Capture the cell that displays the provided text and extract its [X, Y] central coordinate. 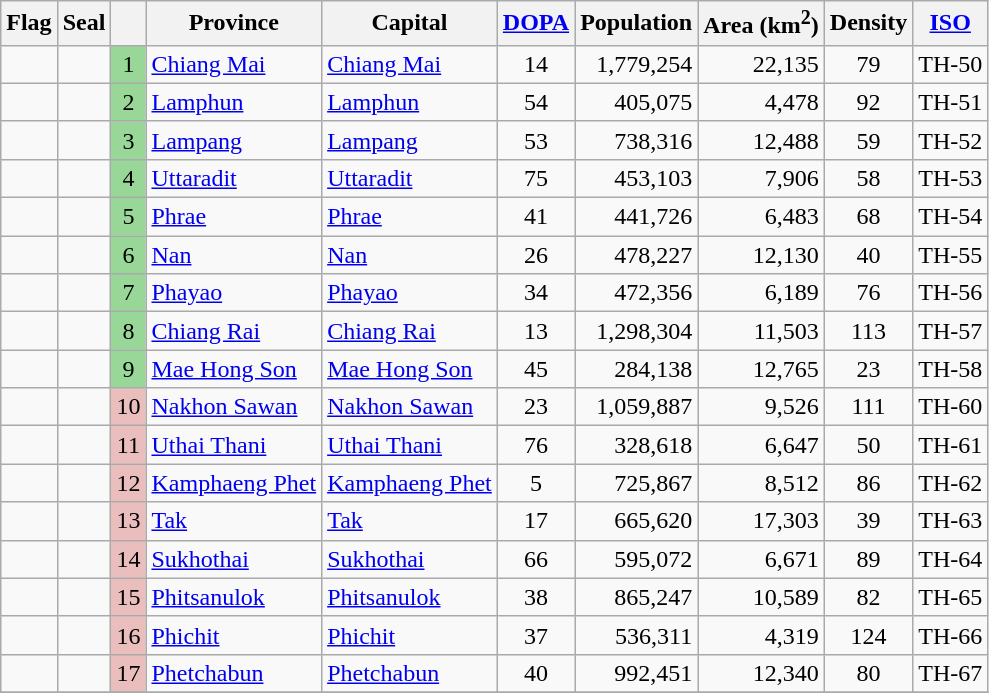
111 [868, 407]
75 [536, 178]
Flag [29, 24]
TH-62 [950, 483]
38 [536, 597]
4,319 [762, 635]
7 [128, 293]
45 [536, 369]
TH-65 [950, 597]
11 [128, 445]
328,618 [636, 445]
6 [128, 255]
TH-61 [950, 445]
453,103 [636, 178]
1 [128, 64]
17,303 [762, 521]
DOPA [536, 24]
TH-54 [950, 217]
665,620 [636, 521]
16 [128, 635]
595,072 [636, 559]
12 [128, 483]
TH-67 [950, 673]
Seal [84, 24]
738,316 [636, 140]
1,779,254 [636, 64]
472,356 [636, 293]
Capital [410, 24]
4,478 [762, 102]
89 [868, 559]
1,298,304 [636, 331]
59 [868, 140]
6,647 [762, 445]
TH-51 [950, 102]
22,135 [762, 64]
TH-58 [950, 369]
ISO [950, 24]
68 [868, 217]
80 [868, 673]
TH-53 [950, 178]
9 [128, 369]
Density [868, 24]
TH-50 [950, 64]
54 [536, 102]
113 [868, 331]
37 [536, 635]
TH-56 [950, 293]
34 [536, 293]
124 [868, 635]
39 [868, 521]
Area (km2) [762, 24]
865,247 [636, 597]
53 [536, 140]
92 [868, 102]
TH-60 [950, 407]
11,503 [762, 331]
TH-52 [950, 140]
58 [868, 178]
992,451 [636, 673]
26 [536, 255]
536,311 [636, 635]
725,867 [636, 483]
86 [868, 483]
12,765 [762, 369]
TH-57 [950, 331]
Population [636, 24]
8 [128, 331]
6,483 [762, 217]
Province [234, 24]
79 [868, 64]
4 [128, 178]
TH-66 [950, 635]
15 [128, 597]
478,227 [636, 255]
82 [868, 597]
6,671 [762, 559]
TH-64 [950, 559]
284,138 [636, 369]
9,526 [762, 407]
6,189 [762, 293]
10 [128, 407]
1,059,887 [636, 407]
66 [536, 559]
7,906 [762, 178]
TH-63 [950, 521]
2 [128, 102]
41 [536, 217]
405,075 [636, 102]
3 [128, 140]
50 [868, 445]
8,512 [762, 483]
TH-55 [950, 255]
12,488 [762, 140]
441,726 [636, 217]
12,340 [762, 673]
12,130 [762, 255]
10,589 [762, 597]
